Provide the [x, y] coordinate of the cell's center where the given text is located.  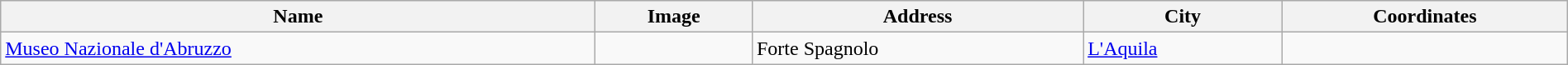
Museo Nazionale d'Abruzzo [298, 48]
Coordinates [1426, 17]
L'Aquila [1183, 48]
Image [674, 17]
Address [917, 17]
Name [298, 17]
City [1183, 17]
Forte Spagnolo [917, 48]
